Extract the [X, Y] coordinate from the center of the cell holding the provided text.  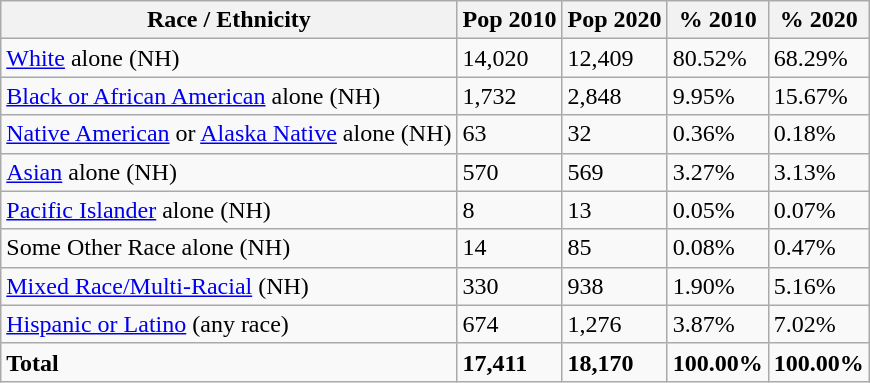
White alone (NH) [229, 58]
85 [614, 248]
0.36% [718, 134]
3.27% [718, 172]
14,020 [510, 58]
0.07% [818, 210]
12,409 [614, 58]
7.02% [818, 324]
Pop 2020 [614, 20]
% 2020 [818, 20]
Race / Ethnicity [229, 20]
Total [229, 362]
8 [510, 210]
80.52% [718, 58]
570 [510, 172]
Pop 2010 [510, 20]
0.18% [818, 134]
% 2010 [718, 20]
Native American or Alaska Native alone (NH) [229, 134]
Hispanic or Latino (any race) [229, 324]
5.16% [818, 286]
2,848 [614, 96]
15.67% [818, 96]
17,411 [510, 362]
674 [510, 324]
1,732 [510, 96]
9.95% [718, 96]
0.08% [718, 248]
Pacific Islander alone (NH) [229, 210]
3.13% [818, 172]
0.47% [818, 248]
Black or African American alone (NH) [229, 96]
330 [510, 286]
3.87% [718, 324]
569 [614, 172]
1,276 [614, 324]
68.29% [818, 58]
Mixed Race/Multi-Racial (NH) [229, 286]
938 [614, 286]
1.90% [718, 286]
13 [614, 210]
18,170 [614, 362]
0.05% [718, 210]
Asian alone (NH) [229, 172]
32 [614, 134]
63 [510, 134]
Some Other Race alone (NH) [229, 248]
14 [510, 248]
